Search for the cell housing the specified text and yield its [x, y] center coordinate. 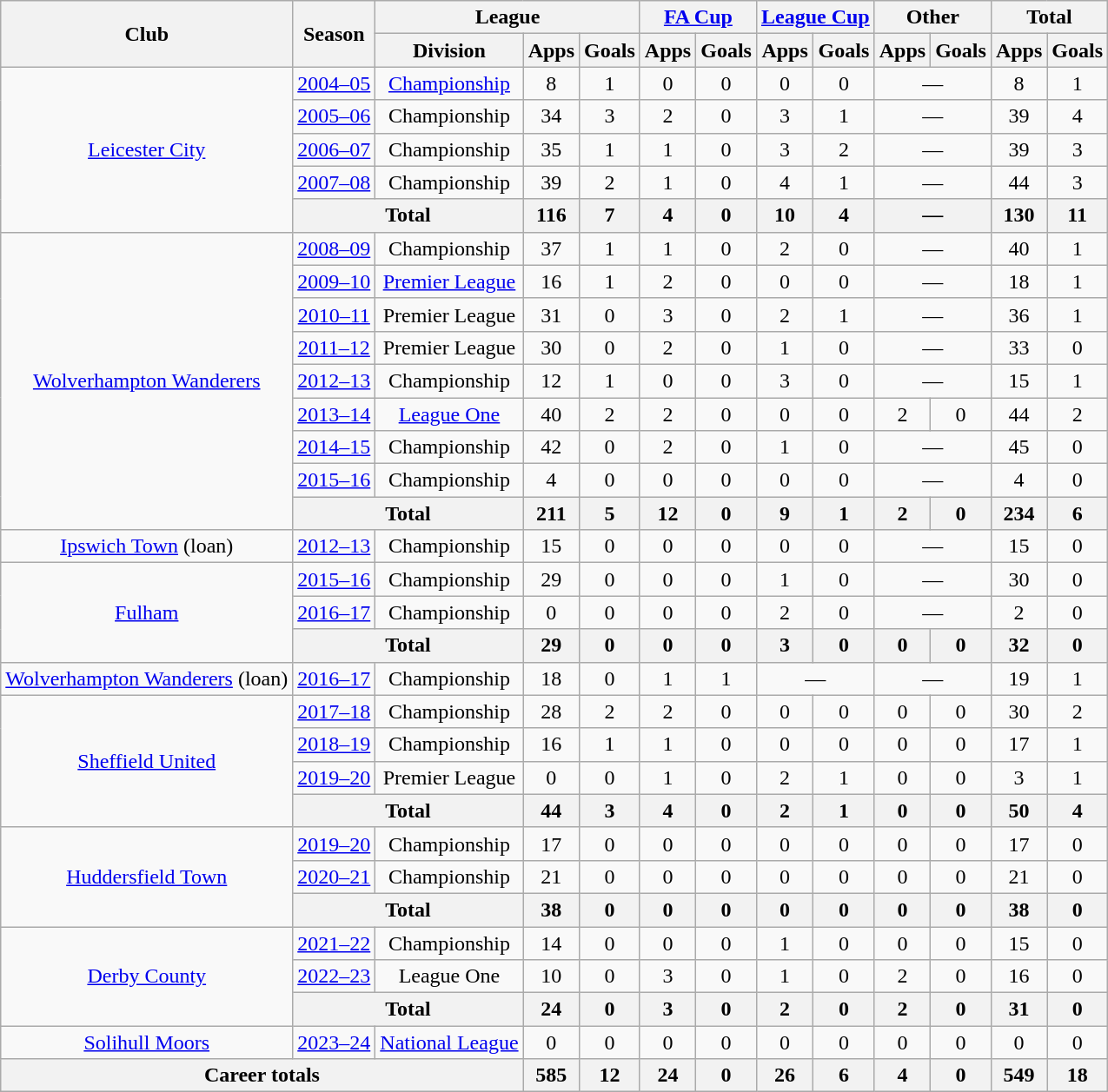
Ipswich Town (loan) [147, 546]
2023–24 [334, 1042]
9 [784, 513]
2006–07 [334, 149]
Club [147, 34]
33 [1018, 347]
2005–06 [334, 116]
Solihull Moors [147, 1042]
Derby County [147, 976]
14 [551, 943]
7 [610, 215]
35 [551, 149]
FA Cup [698, 17]
2010–11 [334, 314]
Season [334, 34]
211 [551, 513]
549 [1018, 1075]
50 [1018, 811]
11 [1078, 215]
28 [551, 711]
585 [551, 1075]
36 [1018, 314]
42 [551, 447]
2021–22 [334, 943]
32 [1018, 645]
Other [932, 17]
2017–18 [334, 711]
37 [551, 248]
34 [551, 116]
2008–09 [334, 248]
2013–14 [334, 414]
Leicester City [147, 149]
19 [1018, 678]
Sheffield United [147, 761]
116 [551, 215]
League Cup [815, 17]
Career totals [262, 1075]
League [508, 17]
Wolverhampton Wanderers [147, 381]
2014–15 [334, 447]
Division [449, 50]
Fulham [147, 612]
2018–19 [334, 745]
2011–12 [334, 347]
2007–08 [334, 182]
Huddersfield Town [147, 877]
Wolverhampton Wanderers (loan) [147, 678]
2022–23 [334, 976]
2009–10 [334, 281]
26 [784, 1075]
2004–05 [334, 83]
45 [1018, 447]
234 [1018, 513]
5 [610, 513]
130 [1018, 215]
National League [449, 1042]
2020–21 [334, 877]
